Output the [x, y] coordinate of the center of the cell containing the given text.  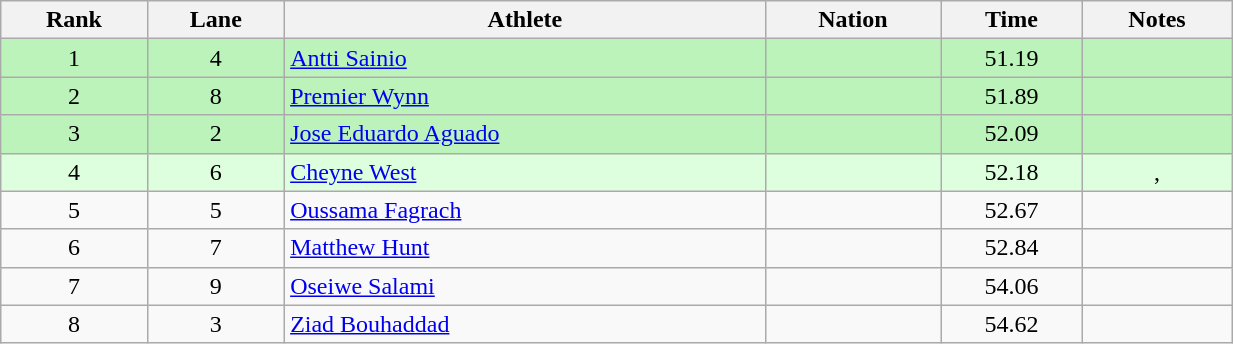
1 [74, 58]
Matthew Hunt [526, 248]
Time [1012, 20]
, [1156, 172]
52.67 [1012, 210]
Cheyne West [526, 172]
Ziad Bouhaddad [526, 324]
52.09 [1012, 134]
52.18 [1012, 172]
Lane [216, 20]
Oseiwe Salami [526, 286]
52.84 [1012, 248]
Rank [74, 20]
9 [216, 286]
54.06 [1012, 286]
Premier Wynn [526, 96]
Athlete [526, 20]
Oussama Fagrach [526, 210]
Nation [852, 20]
Notes [1156, 20]
Jose Eduardo Aguado [526, 134]
54.62 [1012, 324]
51.89 [1012, 96]
Antti Sainio [526, 58]
51.19 [1012, 58]
